For the text-containing cell, return its midpoint in [x, y] coordinate format. 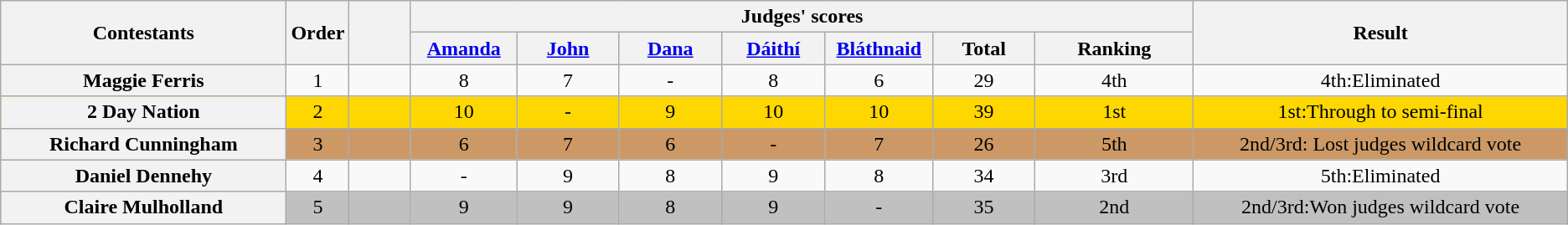
2 Day Nation [144, 112]
4 [318, 176]
Amanda [464, 49]
Judges' scores [802, 17]
Total [984, 49]
Bláthnaid [879, 49]
Contestants [144, 33]
29 [984, 80]
1st [1114, 112]
35 [984, 207]
Result [1380, 33]
2 [318, 112]
3rd [1114, 176]
5 [318, 207]
26 [984, 144]
Order [318, 33]
1st:Through to semi-final [1380, 112]
39 [984, 112]
2nd/3rd:Won judges wildcard vote [1380, 207]
3 [318, 144]
Dana [670, 49]
John [568, 49]
Claire Mulholland [144, 207]
2nd/3rd: Lost judges wildcard vote [1380, 144]
34 [984, 176]
Richard Cunningham [144, 144]
Maggie Ferris [144, 80]
2nd [1114, 207]
Ranking [1114, 49]
5th:Eliminated [1380, 176]
1 [318, 80]
Daniel Dennehy [144, 176]
Dáithí [773, 49]
4th [1114, 80]
4th:Eliminated [1380, 80]
5th [1114, 144]
